Detect which cell encompasses the target text, then output its [X, Y] center coordinate. 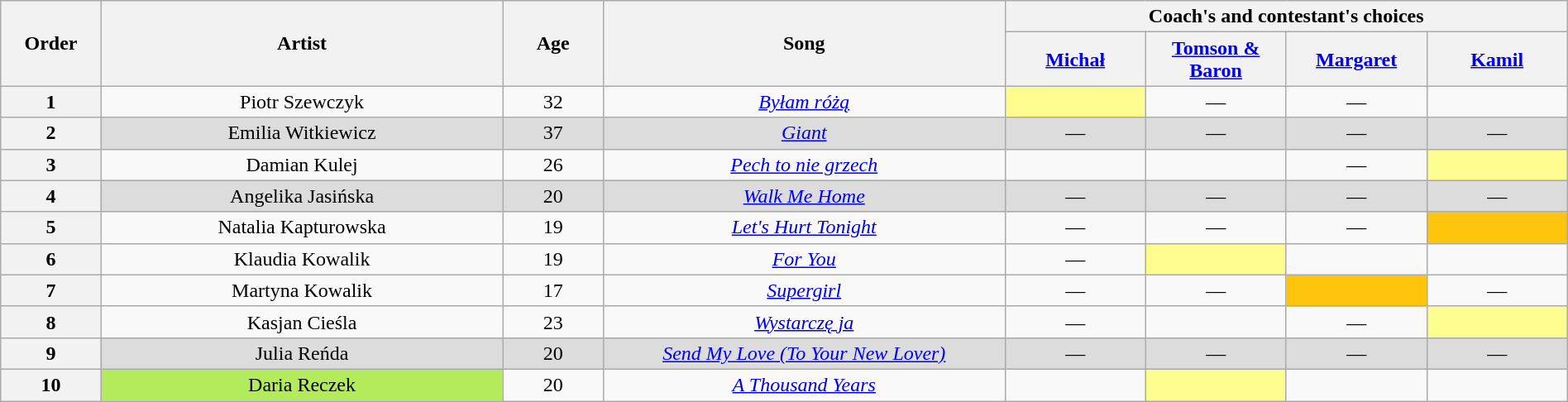
4 [51, 196]
Julia Reńda [302, 353]
Wystarczę ja [804, 322]
Order [51, 43]
5 [51, 227]
6 [51, 259]
Artist [302, 43]
2 [51, 133]
Klaudia Kowalik [302, 259]
Kamil [1497, 60]
Kasjan Cieśla [302, 322]
Damian Kulej [302, 165]
For You [804, 259]
9 [51, 353]
Coach's and contestant's choices [1286, 17]
10 [51, 385]
Pech to nie grzech [804, 165]
Age [552, 43]
8 [51, 322]
Walk Me Home [804, 196]
Giant [804, 133]
Martyna Kowalik [302, 290]
32 [552, 102]
3 [51, 165]
Angelika Jasińska [302, 196]
Michał [1075, 60]
37 [552, 133]
Let's Hurt Tonight [804, 227]
Byłam różą [804, 102]
Send My Love (To Your New Lover) [804, 353]
Song [804, 43]
Daria Reczek [302, 385]
A Thousand Years [804, 385]
26 [552, 165]
Piotr Szewczyk [302, 102]
Supergirl [804, 290]
Tomson & Baron [1216, 60]
Natalia Kapturowska [302, 227]
17 [552, 290]
Margaret [1356, 60]
1 [51, 102]
23 [552, 322]
Emilia Witkiewicz [302, 133]
7 [51, 290]
